Identify which cell holds the provided text, then report its [X, Y] central coordinate. 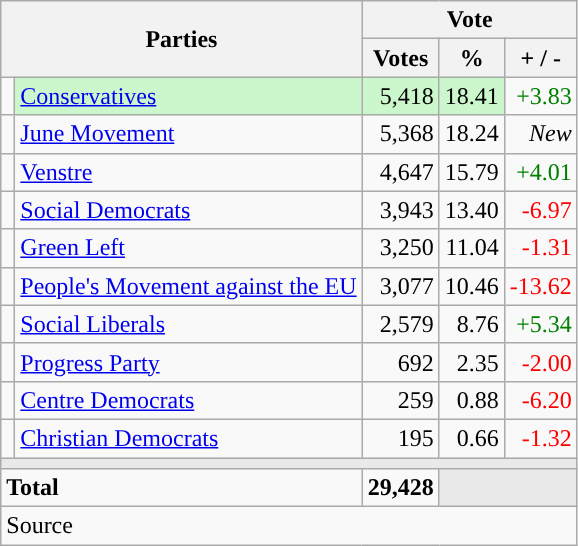
Progress Party [188, 362]
-1.31 [540, 248]
Source [290, 526]
2,579 [400, 324]
3,943 [400, 210]
15.79 [472, 172]
-2.00 [540, 362]
3,250 [400, 248]
+3.83 [540, 96]
Total [182, 488]
18.24 [472, 134]
0.88 [472, 400]
+ / - [540, 58]
Parties [182, 39]
Centre Democrats [188, 400]
+5.34 [540, 324]
8.76 [472, 324]
June Movement [188, 134]
New [540, 134]
Social Liberals [188, 324]
Votes [400, 58]
Venstre [188, 172]
13.40 [472, 210]
Christian Democrats [188, 438]
5,368 [400, 134]
-1.32 [540, 438]
259 [400, 400]
Vote [470, 20]
+4.01 [540, 172]
4,647 [400, 172]
10.46 [472, 286]
5,418 [400, 96]
3,077 [400, 286]
11.04 [472, 248]
0.66 [472, 438]
29,428 [400, 488]
Social Democrats [188, 210]
-6.97 [540, 210]
-13.62 [540, 286]
-6.20 [540, 400]
People's Movement against the EU [188, 286]
18.41 [472, 96]
692 [400, 362]
195 [400, 438]
Conservatives [188, 96]
2.35 [472, 362]
% [472, 58]
Green Left [188, 248]
